For the text-containing cell, return its midpoint in (X, Y) coordinate format. 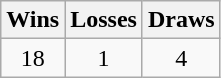
18 (33, 58)
4 (181, 58)
Wins (33, 20)
1 (104, 58)
Losses (104, 20)
Draws (181, 20)
